Scan for the cell matching the given text and deliver its (x, y) coordinate at center. 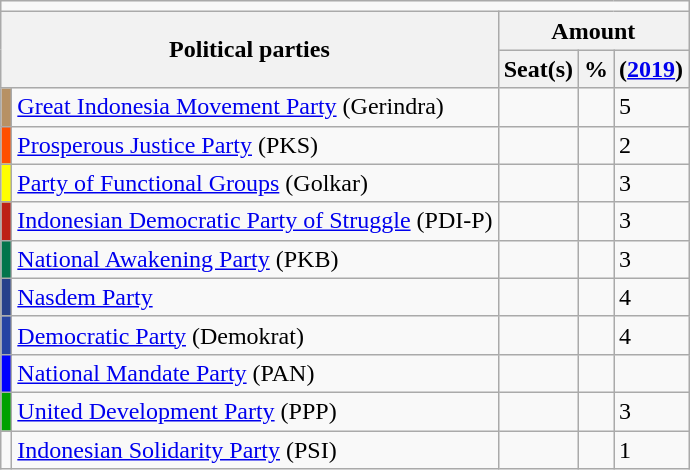
Seat(s) (538, 69)
Democratic Party (Demokrat) (255, 335)
1 (652, 449)
2 (652, 145)
5 (652, 107)
National Awakening Party (PKB) (255, 259)
Party of Functional Groups (Golkar) (255, 183)
Nasdem Party (255, 297)
Prosperous Justice Party (PKS) (255, 145)
National Mandate Party (PAN) (255, 373)
Indonesian Solidarity Party (PSI) (255, 449)
% (596, 69)
Indonesian Democratic Party of Struggle (PDI-P) (255, 221)
(2019) (652, 69)
Political parties (250, 50)
United Development Party (PPP) (255, 411)
Great Indonesia Movement Party (Gerindra) (255, 107)
Amount (593, 31)
